Pinpoint the cell where the given text exists, returning its (X, Y) midpoint coordinate. 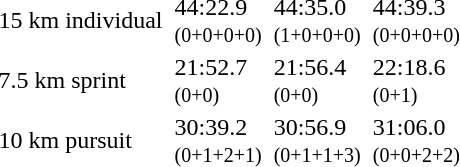
21:52.7(0+0) (218, 80)
21:56.4(0+0) (317, 80)
